Search for the cell housing the specified text and yield its (x, y) center coordinate. 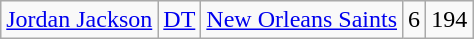
New Orleans Saints (302, 20)
Jordan Jackson (80, 20)
194 (450, 20)
DT (180, 20)
6 (414, 20)
